Return (X, Y) of the center of cell containing provided text 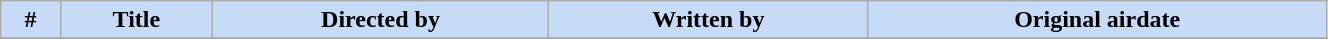
Original airdate (1098, 20)
# (31, 20)
Written by (708, 20)
Title (136, 20)
Directed by (380, 20)
